Locate the cell with the specified text and output its (x, y) center coordinate. 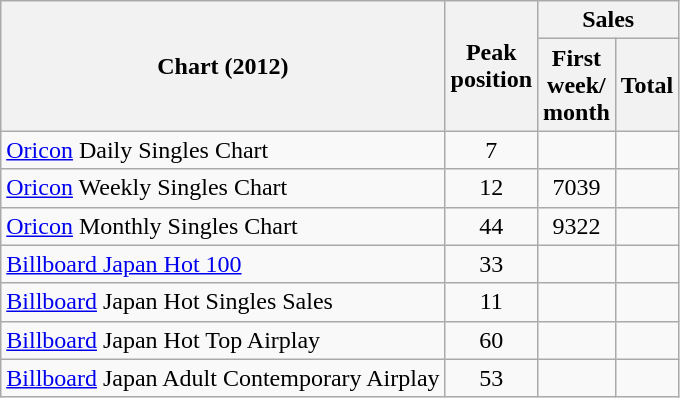
Sales (608, 20)
9322 (577, 226)
12 (491, 188)
Oricon Monthly Singles Chart (223, 226)
Total (647, 85)
Peakposition (491, 66)
Billboard Japan Hot Top Airplay (223, 340)
33 (491, 264)
53 (491, 378)
Billboard Japan Hot Singles Sales (223, 302)
Oricon Daily Singles Chart (223, 150)
44 (491, 226)
Firstweek/month (577, 85)
Billboard Japan Hot 100 (223, 264)
11 (491, 302)
Chart (2012) (223, 66)
Billboard Japan Adult Contemporary Airplay (223, 378)
7039 (577, 188)
60 (491, 340)
Oricon Weekly Singles Chart (223, 188)
7 (491, 150)
